Scan for the cell matching the given text and deliver its [X, Y] coordinate at center. 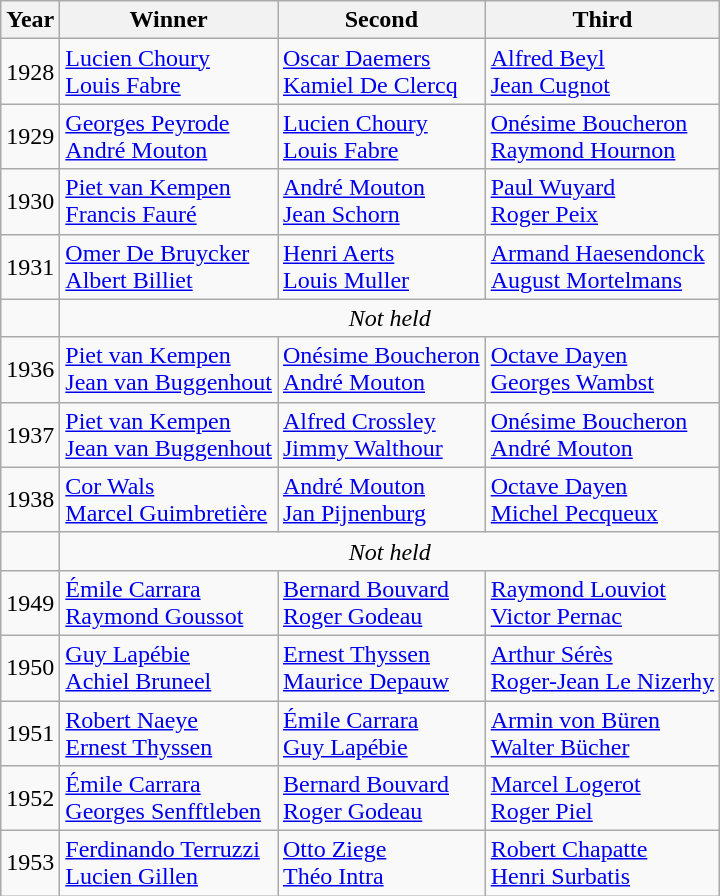
Arthur Sérès Roger-Jean Le Nizerhy [602, 668]
Onésime Boucheron Raymond Hournon [602, 136]
Alfred Beyl Jean Cugnot [602, 72]
André Mouton Jean Schorn [382, 202]
Winner [169, 20]
Raymond Louviot Victor Pernac [602, 602]
1949 [30, 602]
1936 [30, 370]
Marcel Logerot Roger Piel [602, 798]
1929 [30, 136]
Guy Lapébie Achiel Bruneel [169, 668]
Otto Ziege Théo Intra [382, 864]
Piet van Kempen Francis Fauré [169, 202]
Octave Dayen Michel Pecqueux [602, 500]
1950 [30, 668]
Third [602, 20]
Henri Aerts Louis Muller [382, 266]
1937 [30, 434]
Armand Haesendonck August Mortelmans [602, 266]
Robert Naeye Ernest Thyssen [169, 732]
Émile Carrara Georges Senfftleben [169, 798]
Paul Wuyard Roger Peix [602, 202]
Georges Peyrode André Mouton [169, 136]
1952 [30, 798]
1953 [30, 864]
1951 [30, 732]
Oscar Daemers Kamiel De Clercq [382, 72]
Omer De Bruycker Albert Billiet [169, 266]
Ferdinando Terruzzi Lucien Gillen [169, 864]
1938 [30, 500]
Émile Carrara Raymond Goussot [169, 602]
Year [30, 20]
1930 [30, 202]
1928 [30, 72]
1931 [30, 266]
Armin von Büren Walter Bücher [602, 732]
Alfred Crossley Jimmy Walthour [382, 434]
Robert Chapatte Henri Surbatis [602, 864]
Octave Dayen Georges Wambst [602, 370]
Cor Wals Marcel Guimbretière [169, 500]
André Mouton Jan Pijnenburg [382, 500]
Ernest Thyssen Maurice Depauw [382, 668]
Émile Carrara Guy Lapébie [382, 732]
Second [382, 20]
